Capture the cell that displays the provided text and extract its [x, y] central coordinate. 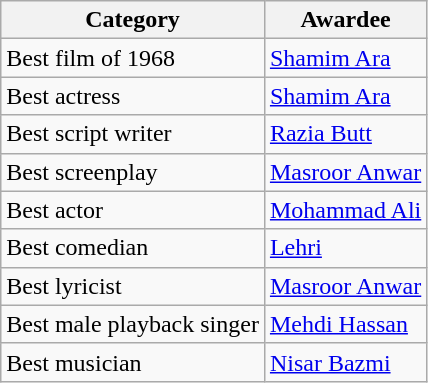
Best lyricist [133, 286]
Lehri [345, 248]
Best actress [133, 96]
Razia Butt [345, 134]
Best comedian [133, 248]
Mohammad Ali [345, 210]
Best script writer [133, 134]
Awardee [345, 20]
Best musician [133, 362]
Best screenplay [133, 172]
Category [133, 20]
Best film of 1968 [133, 58]
Mehdi Hassan [345, 324]
Nisar Bazmi [345, 362]
Best male playback singer [133, 324]
Best actor [133, 210]
